Locate the cell with the specified text and output its [x, y] center coordinate. 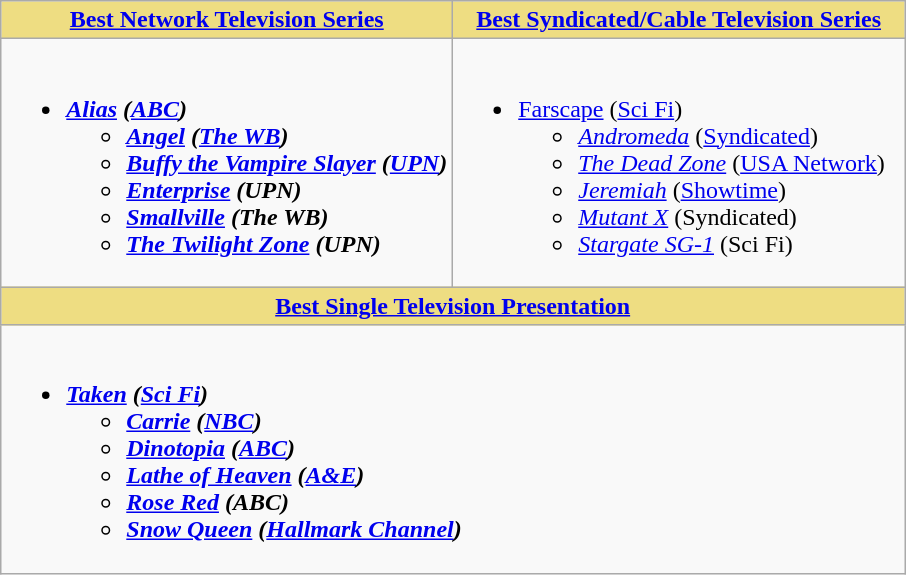
Taken (Sci Fi)Carrie (NBC)Dinotopia (ABC)Lathe of Heaven (A&E)Rose Red (ABC)Snow Queen (Hallmark Channel) [453, 449]
Alias (ABC)Angel (The WB)Buffy the Vampire Slayer (UPN)Enterprise (UPN)Smallville (The WB)The Twilight Zone (UPN) [227, 163]
Best Network Television Series [227, 20]
Best Syndicated/Cable Television Series [679, 20]
Farscape (Sci Fi)Andromeda (Syndicated)The Dead Zone (USA Network)Jeremiah (Showtime)Mutant X (Syndicated)Stargate SG-1 (Sci Fi) [679, 163]
Best Single Television Presentation [453, 306]
